Scan for the cell matching the given text and deliver its [X, Y] coordinate at center. 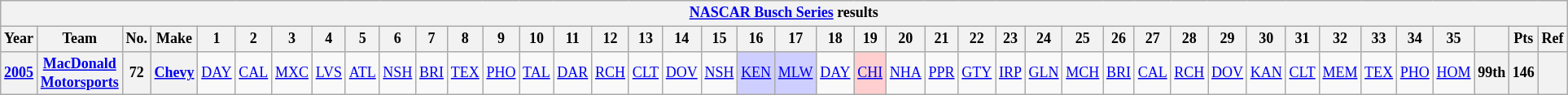
Pts [1523, 39]
MacDonald Motorsports [80, 73]
18 [835, 39]
146 [1523, 73]
30 [1266, 39]
NASCAR Busch Series results [784, 13]
29 [1228, 39]
19 [870, 39]
2 [254, 39]
8 [465, 39]
NHA [906, 73]
20 [906, 39]
5 [362, 39]
31 [1303, 39]
Year [20, 39]
26 [1119, 39]
MLW [795, 73]
DAR [573, 73]
72 [137, 73]
15 [720, 39]
22 [977, 39]
MEM [1340, 73]
33 [1379, 39]
6 [397, 39]
13 [645, 39]
21 [941, 39]
11 [573, 39]
17 [795, 39]
PPR [941, 73]
7 [431, 39]
GTY [977, 73]
GLN [1044, 73]
3 [292, 39]
12 [611, 39]
No. [137, 39]
Team [80, 39]
HOM [1454, 73]
34 [1415, 39]
10 [537, 39]
27 [1153, 39]
LVS [329, 73]
Ref [1553, 39]
KAN [1266, 73]
TAL [537, 73]
24 [1044, 39]
Make [174, 39]
MXC [292, 73]
28 [1189, 39]
23 [1011, 39]
IRP [1011, 73]
Chevy [174, 73]
16 [756, 39]
35 [1454, 39]
CHI [870, 73]
MCH [1083, 73]
99th [1491, 73]
9 [501, 39]
32 [1340, 39]
25 [1083, 39]
2005 [20, 73]
1 [217, 39]
14 [681, 39]
KEN [756, 73]
ATL [362, 73]
4 [329, 39]
